Identify which cell holds the provided text, then report its (x, y) central coordinate. 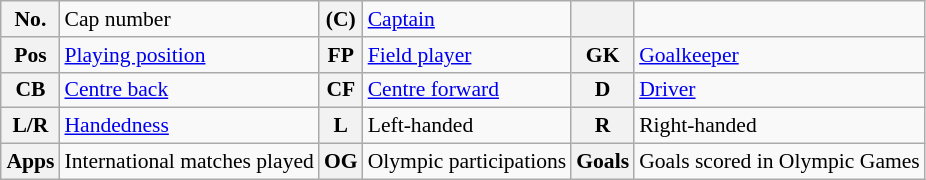
Captain (468, 19)
Centre forward (468, 90)
Right-handed (780, 126)
Handedness (188, 126)
Driver (780, 90)
Goals (602, 162)
D (602, 90)
Goals scored in Olympic Games (780, 162)
FP (341, 55)
Pos (30, 55)
L/R (30, 126)
(C) (341, 19)
Field player (468, 55)
GK (602, 55)
CB (30, 90)
Cap number (188, 19)
CF (341, 90)
No. (30, 19)
Playing position (188, 55)
OG (341, 162)
Olympic participations (468, 162)
R (602, 126)
International matches played (188, 162)
L (341, 126)
Centre back (188, 90)
Left-handed (468, 126)
Apps (30, 162)
Goalkeeper (780, 55)
